Extract the [x, y] coordinate from the center of the cell holding the provided text.  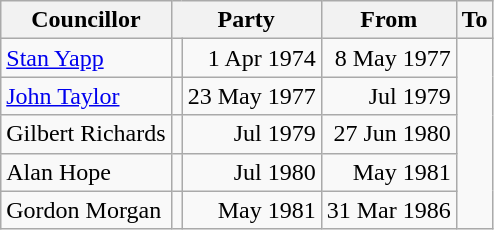
Gordon Morgan [86, 210]
27 Jun 1980 [388, 134]
Jul 1980 [252, 172]
23 May 1977 [252, 96]
Councillor [86, 20]
1 Apr 1974 [252, 58]
31 Mar 1986 [388, 210]
Party [246, 20]
Stan Yapp [86, 58]
Alan Hope [86, 172]
From [388, 20]
To [474, 20]
Gilbert Richards [86, 134]
John Taylor [86, 96]
8 May 1977 [388, 58]
